Return [X, Y] of the center of cell containing provided text 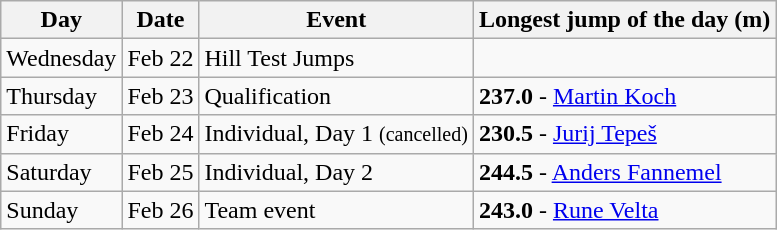
Feb 26 [160, 210]
Day [62, 20]
230.5 - Jurij Tepeš [624, 134]
Thursday [62, 96]
Feb 24 [160, 134]
Saturday [62, 172]
243.0 - Rune Velta [624, 210]
Feb 23 [160, 96]
Feb 22 [160, 58]
244.5 - Anders Fannemel [624, 172]
Feb 25 [160, 172]
Hill Test Jumps [336, 58]
Date [160, 20]
237.0 - Martin Koch [624, 96]
Sunday [62, 210]
Friday [62, 134]
Team event [336, 210]
Event [336, 20]
Individual, Day 2 [336, 172]
Individual, Day 1 (cancelled) [336, 134]
Qualification [336, 96]
Longest jump of the day (m) [624, 20]
Wednesday [62, 58]
